Determine the (x, y) coordinate at the center of the cell enclosing the given text.  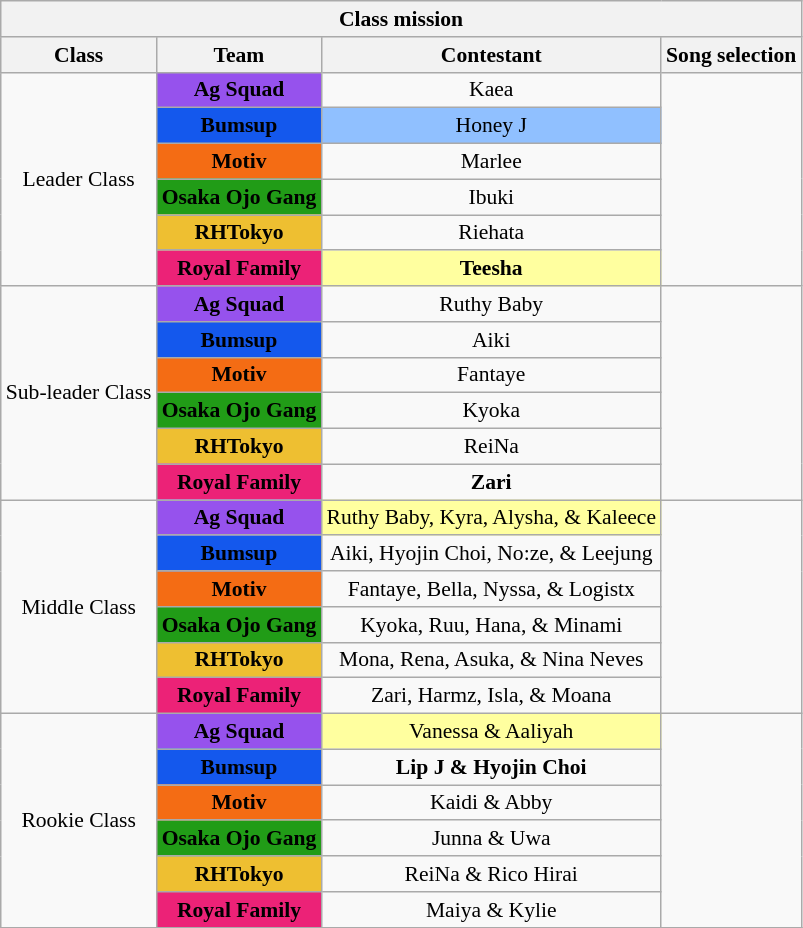
Mona, Rena, Asuka, & Nina Neves (491, 660)
Team (240, 55)
Kaea (491, 90)
Vanessa & Aaliyah (491, 732)
Class mission (402, 19)
Kyoka (491, 411)
Middle Class (79, 607)
Rookie Class (79, 821)
Aiki, Hyojin Choi, No:ze, & Leejung (491, 554)
Ruthy Baby, Kyra, Alysha, & Kaleece (491, 518)
Teesha (491, 269)
Maiya & Kylie (491, 910)
Marlee (491, 162)
Sub-leader Class (79, 393)
Aiki (491, 340)
Song selection (731, 55)
Zari, Harmz, Isla, & Moana (491, 696)
Class (79, 55)
ReiNa & Rico Hirai (491, 874)
ReiNa (491, 447)
Lip J & Hyojin Choi (491, 767)
Fantaye, Bella, Nyssa, & Logistx (491, 589)
Riehata (491, 233)
Contestant (491, 55)
Zari (491, 482)
Honey J (491, 126)
Ibuki (491, 197)
Kaidi & Abby (491, 803)
Leader Class (79, 179)
Fantaye (491, 375)
Ruthy Baby (491, 304)
Kyoka, Ruu, Hana, & Minami (491, 625)
Junna & Uwa (491, 839)
